For the text-containing cell, return its midpoint in [X, Y] coordinate format. 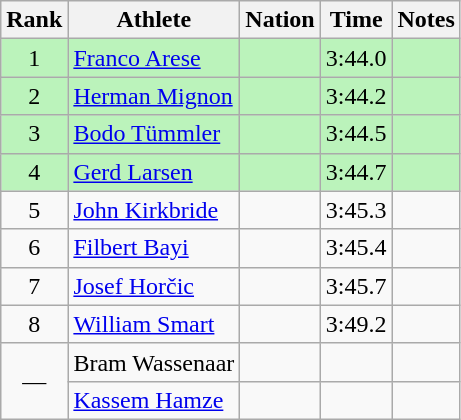
Bram Wassenaar [154, 362]
William Smart [154, 324]
Kassem Hamze [154, 400]
— [34, 381]
3:44.5 [356, 134]
7 [34, 286]
4 [34, 172]
Rank [34, 20]
3:45.3 [356, 210]
Athlete [154, 20]
3:49.2 [356, 324]
3:45.4 [356, 248]
3:44.7 [356, 172]
Herman Mignon [154, 96]
John Kirkbride [154, 210]
Notes [426, 20]
5 [34, 210]
8 [34, 324]
Nation [280, 20]
Time [356, 20]
Gerd Larsen [154, 172]
Bodo Tümmler [154, 134]
3:44.0 [356, 58]
1 [34, 58]
Franco Arese [154, 58]
Josef Horčic [154, 286]
6 [34, 248]
3:44.2 [356, 96]
Filbert Bayi [154, 248]
2 [34, 96]
3 [34, 134]
3:45.7 [356, 286]
